Provide the (x, y) coordinate of the cell's center where the given text is located.  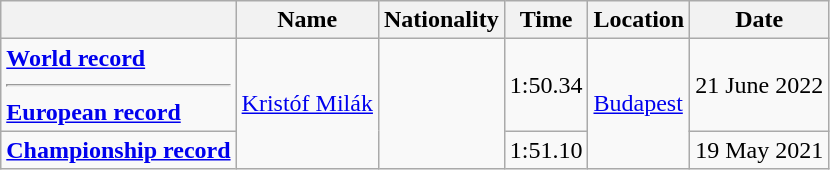
21 June 2022 (760, 85)
Nationality (441, 20)
Budapest (639, 104)
Date (760, 20)
19 May 2021 (760, 150)
Kristóf Milák (307, 104)
1:50.34 (546, 85)
Time (546, 20)
Location (639, 20)
World recordEuropean record (118, 85)
Name (307, 20)
Championship record (118, 150)
1:51.10 (546, 150)
